Return [X, Y] of the center of cell containing provided text 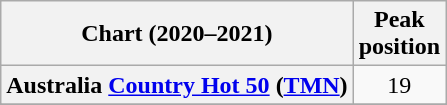
Peak position [399, 34]
19 [399, 85]
Australia Country Hot 50 (TMN) [177, 85]
Chart (2020–2021) [177, 34]
